Extract the [x, y] coordinate from the center of the cell holding the provided text.  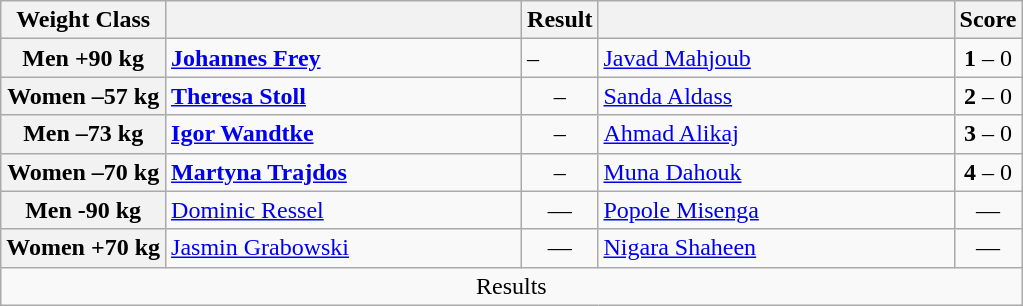
Martyna Trajdos [344, 172]
Dominic Ressel [344, 210]
Igor Wandtke [344, 134]
Jasmin Grabowski [344, 248]
Men –73 kg [84, 134]
Women –57 kg [84, 96]
Women –70 kg [84, 172]
Sanda Aldass [776, 96]
3 – 0 [988, 134]
Women +70 kg [84, 248]
Weight Class [84, 20]
Nigara Shaheen [776, 248]
Result [560, 20]
Men +90 kg [84, 58]
Johannes Frey [344, 58]
Score [988, 20]
Theresa Stoll [344, 96]
Muna Dahouk [776, 172]
Javad Mahjoub [776, 58]
1 – 0 [988, 58]
Ahmad Alikaj [776, 134]
Men -90 kg [84, 210]
2 – 0 [988, 96]
4 – 0 [988, 172]
Results [512, 286]
Popole Misenga [776, 210]
